Return [X, Y] of the center of cell containing provided text 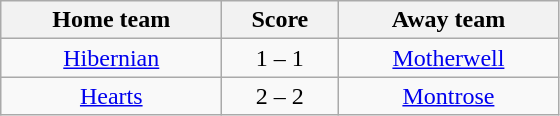
Hearts [112, 96]
Score [280, 20]
Away team [448, 20]
Hibernian [112, 58]
Montrose [448, 96]
Home team [112, 20]
Motherwell [448, 58]
1 – 1 [280, 58]
2 – 2 [280, 96]
